Scan for the cell matching the given text and deliver its (x, y) coordinate at center. 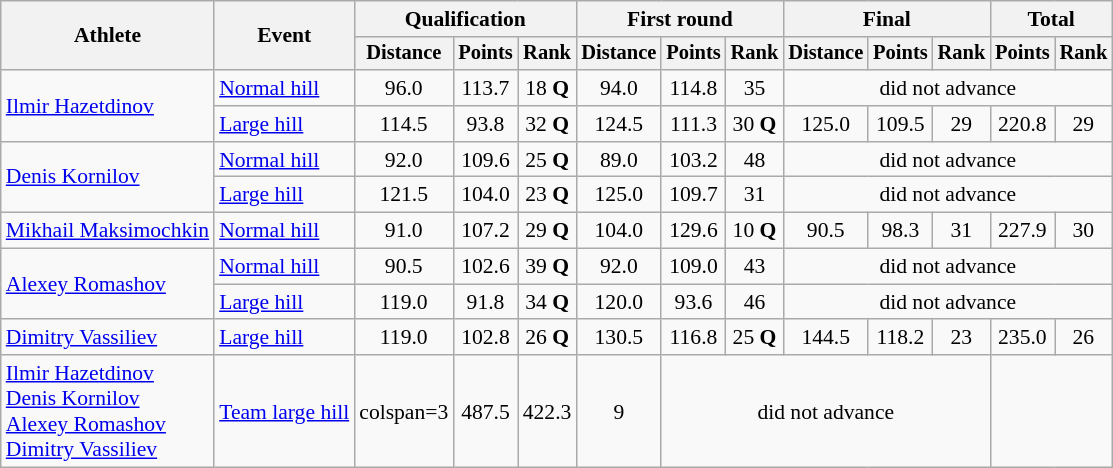
130.5 (618, 338)
Dimitry Vassiliev (108, 338)
29 Q (548, 231)
93.6 (693, 302)
107.2 (485, 231)
43 (755, 267)
23 Q (548, 195)
118.2 (900, 338)
129.6 (693, 231)
First round (680, 19)
35 (755, 88)
487.5 (485, 411)
Total (1051, 19)
18 Q (548, 88)
Event (284, 36)
94.0 (618, 88)
109.5 (900, 124)
109.7 (693, 195)
96.0 (404, 88)
91.0 (404, 231)
9 (618, 411)
Team large hill (284, 411)
32 Q (548, 124)
Ilmir Hazetdinov (108, 106)
10 Q (755, 231)
34 Q (548, 302)
48 (755, 160)
46 (755, 302)
124.5 (618, 124)
114.5 (404, 124)
93.8 (485, 124)
colspan=3 (404, 411)
109.6 (485, 160)
235.0 (1022, 338)
422.3 (548, 411)
111.3 (693, 124)
116.8 (693, 338)
Mikhail Maksimochkin (108, 231)
103.2 (693, 160)
113.7 (485, 88)
30 Q (755, 124)
89.0 (618, 160)
109.0 (693, 267)
Denis Kornilov (108, 178)
Athlete (108, 36)
102.6 (485, 267)
30 (1084, 231)
98.3 (900, 231)
Final (886, 19)
39 Q (548, 267)
Alexey Romashov (108, 284)
121.5 (404, 195)
Ilmir HazetdinovDenis KornilovAlexey RomashovDimitry Vassiliev (108, 411)
227.9 (1022, 231)
91.8 (485, 302)
114.8 (693, 88)
23 (962, 338)
26 (1084, 338)
220.8 (1022, 124)
102.8 (485, 338)
Qualification (465, 19)
26 Q (548, 338)
120.0 (618, 302)
144.5 (826, 338)
